Determine the [X, Y] coordinate at the center of the cell enclosing the given text.  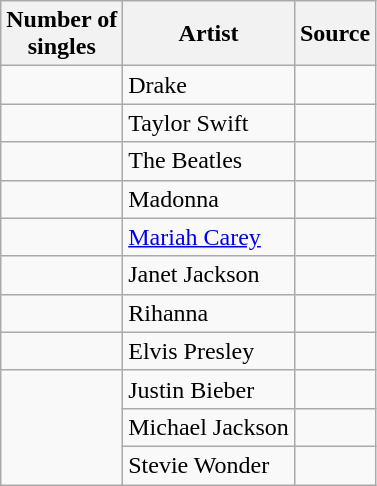
Artist [209, 34]
Justin Bieber [209, 389]
Janet Jackson [209, 275]
Stevie Wonder [209, 465]
Number of singles [62, 34]
The Beatles [209, 161]
Madonna [209, 199]
Elvis Presley [209, 351]
Taylor Swift [209, 123]
Mariah Carey [209, 237]
Rihanna [209, 313]
Drake [209, 85]
Source [334, 34]
Michael Jackson [209, 427]
